Extract the [X, Y] coordinate from the center of the cell holding the provided text.  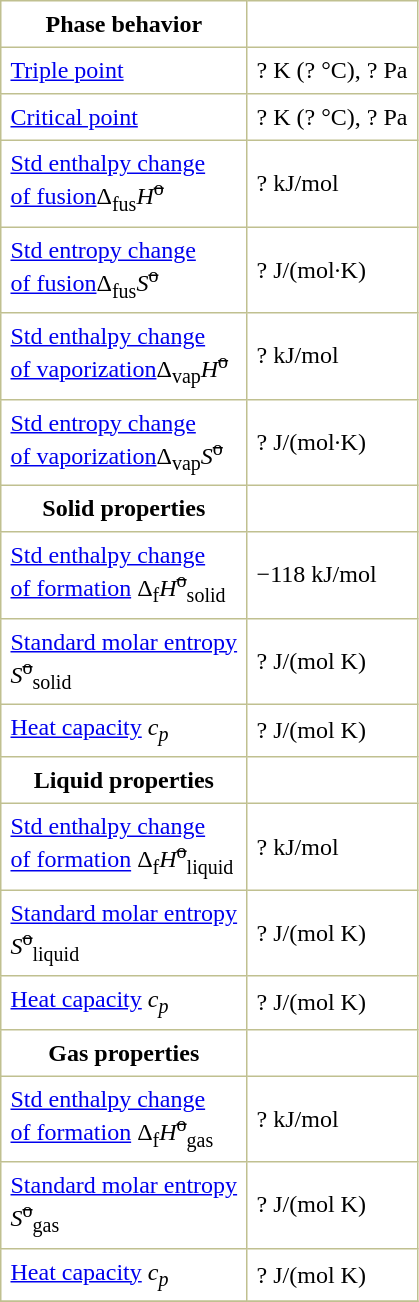
Solid properties [124, 508]
−118 kJ/mol [332, 575]
Std enthalpy changeof vaporizationΔvapHo [124, 356]
Gas properties [124, 1052]
Std entropy changeof vaporizationΔvapSo [124, 442]
Std enthalpy changeof formation ΔfHosolid [124, 575]
Standard molar entropySoliquid [124, 933]
Triple point [124, 70]
Standard molar entropySosolid [124, 661]
Std enthalpy changeof formation ΔfHogas [124, 1119]
Critical point [124, 117]
Phase behavior [124, 24]
Standard molar entropySogas [124, 1205]
Std enthalpy changeof fusionΔfusHo [124, 183]
Liquid properties [124, 780]
Std entropy changeof fusionΔfusSo [124, 270]
Std enthalpy changeof formation ΔfHoliquid [124, 847]
